Pinpoint the cell where the given text exists, returning its (X, Y) midpoint coordinate. 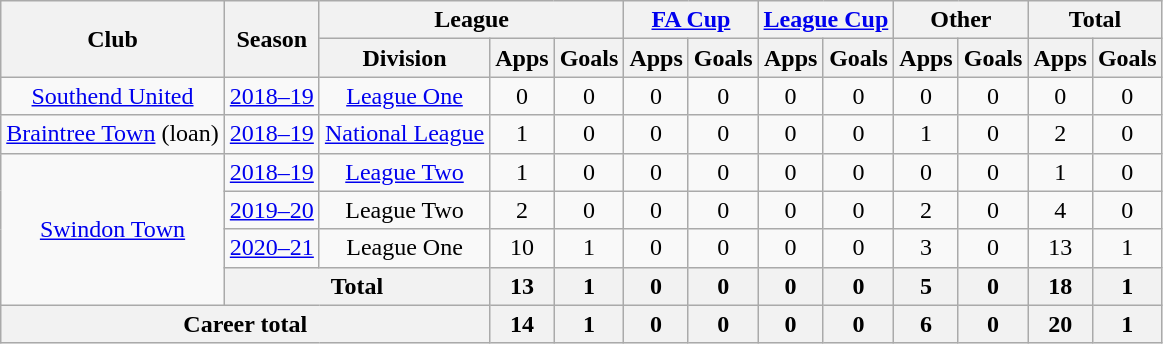
5 (926, 286)
2019–20 (272, 210)
Career total (246, 324)
3 (926, 248)
6 (926, 324)
Season (272, 39)
Division (404, 58)
20 (1060, 324)
Swindon Town (113, 229)
League Cup (826, 20)
Braintree Town (loan) (113, 134)
10 (522, 248)
Club (113, 39)
Other (961, 20)
2020–21 (272, 248)
4 (1060, 210)
League (471, 20)
Southend United (113, 96)
14 (522, 324)
FA Cup (691, 20)
18 (1060, 286)
National League (404, 134)
